From the cell containing the given text, extract its center point as (X, Y) coordinate. 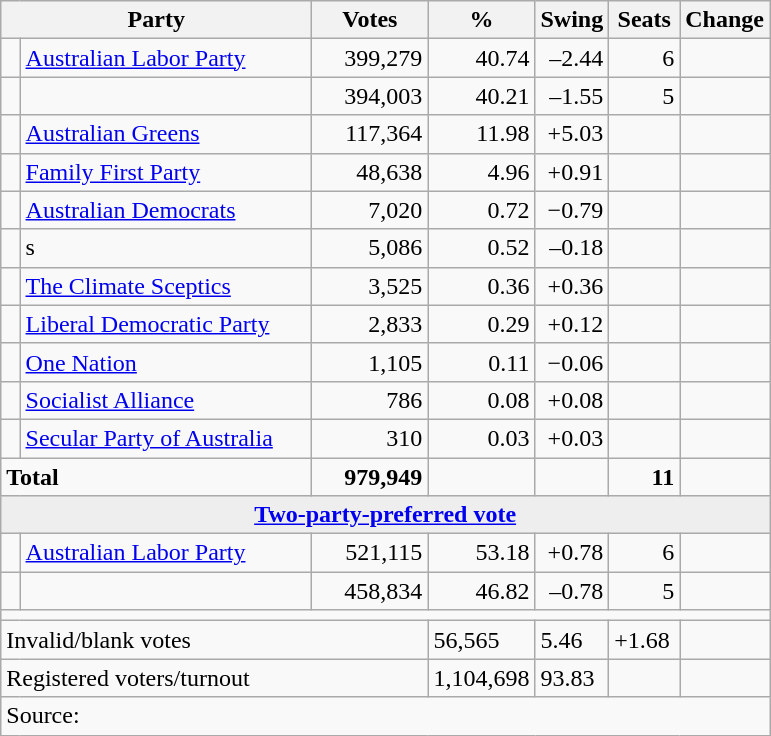
−0.06 (572, 362)
3,525 (370, 286)
1,105 (370, 362)
399,279 (370, 58)
979,949 (370, 477)
+0.03 (572, 438)
+0.12 (572, 324)
Australian Greens (166, 134)
521,115 (370, 553)
11.98 (482, 134)
–2.44 (572, 58)
Total (156, 477)
Registered voters/turnout (214, 678)
53.18 (482, 553)
0.03 (482, 438)
5.46 (572, 640)
% (482, 20)
+1.68 (644, 640)
–0.78 (572, 591)
The Climate Sceptics (166, 286)
5,086 (370, 248)
310 (370, 438)
2,833 (370, 324)
+0.08 (572, 400)
+0.78 (572, 553)
7,020 (370, 210)
Secular Party of Australia (166, 438)
11 (644, 477)
s (166, 248)
Seats (644, 20)
0.11 (482, 362)
46.82 (482, 591)
+5.03 (572, 134)
458,834 (370, 591)
−0.79 (572, 210)
Liberal Democratic Party (166, 324)
0.72 (482, 210)
117,364 (370, 134)
Party (156, 20)
–1.55 (572, 96)
786 (370, 400)
4.96 (482, 172)
48,638 (370, 172)
+0.91 (572, 172)
Swing (572, 20)
–0.18 (572, 248)
Australian Democrats (166, 210)
Source: (386, 716)
Change (725, 20)
0.52 (482, 248)
Invalid/blank votes (214, 640)
+0.36 (572, 286)
One Nation (166, 362)
56,565 (482, 640)
394,003 (370, 96)
Votes (370, 20)
1,104,698 (482, 678)
40.74 (482, 58)
Socialist Alliance (166, 400)
0.29 (482, 324)
0.08 (482, 400)
93.83 (572, 678)
Two-party-preferred vote (386, 515)
0.36 (482, 286)
Family First Party (166, 172)
40.21 (482, 96)
